Extract the (X, Y) coordinate from the center of the cell holding the provided text.  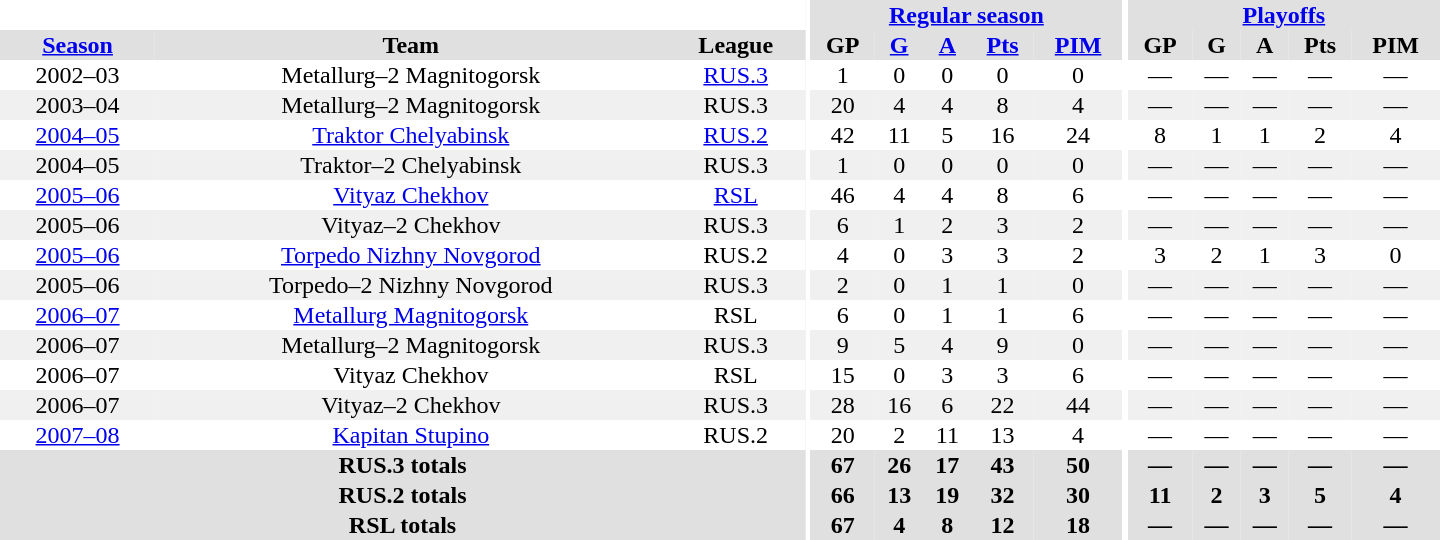
17 (947, 465)
Season (78, 45)
Traktor–2 Chelyabinsk (410, 165)
44 (1078, 405)
2002–03 (78, 75)
Team (410, 45)
15 (842, 375)
RUS.3 totals (402, 465)
Torpedo Nizhny Novgorod (410, 255)
Traktor Chelyabinsk (410, 135)
19 (947, 495)
League (736, 45)
66 (842, 495)
28 (842, 405)
Kapitan Stupino (410, 435)
12 (1002, 525)
Metallurg Magnitogorsk (410, 315)
Torpedo–2 Nizhny Novgorod (410, 285)
RSL totals (402, 525)
26 (899, 465)
2007–08 (78, 435)
RUS.2 totals (402, 495)
30 (1078, 495)
22 (1002, 405)
Regular season (966, 15)
18 (1078, 525)
24 (1078, 135)
Playoffs (1284, 15)
50 (1078, 465)
32 (1002, 495)
43 (1002, 465)
42 (842, 135)
2003–04 (78, 105)
46 (842, 195)
